Search for the cell housing the specified text and yield its [X, Y] center coordinate. 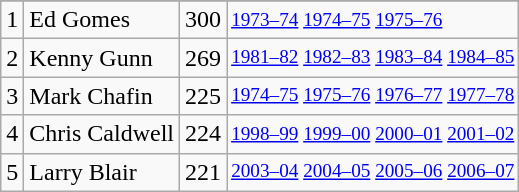
1973–74 1974–75 1975–76 [373, 20]
2003–04 2004–05 2005–06 2006–07 [373, 172]
1981–82 1982–83 1983–84 1984–85 [373, 58]
3 [12, 96]
4 [12, 134]
Chris Caldwell [102, 134]
Larry Blair [102, 172]
1974–75 1975–76 1976–77 1977–78 [373, 96]
Kenny Gunn [102, 58]
2 [12, 58]
269 [204, 58]
221 [204, 172]
Mark Chafin [102, 96]
5 [12, 172]
1998–99 1999–00 2000–01 2001–02 [373, 134]
1 [12, 20]
300 [204, 20]
Ed Gomes [102, 20]
224 [204, 134]
225 [204, 96]
